Detect which cell encompasses the target text, then output its [X, Y] center coordinate. 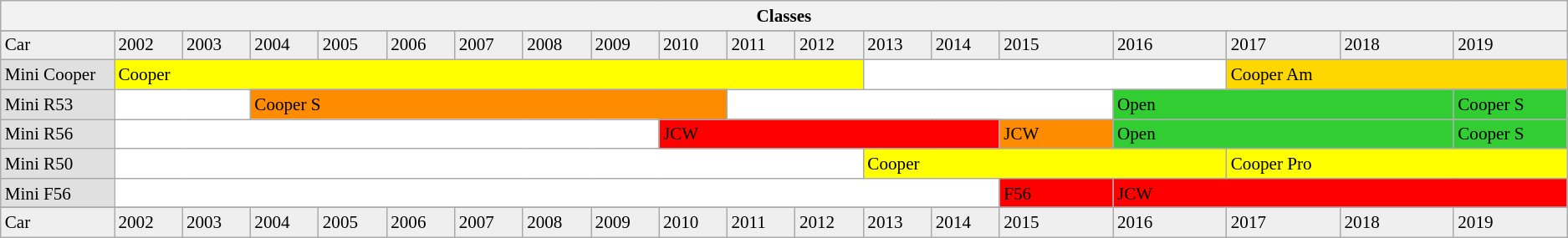
Cooper Pro [1397, 164]
Mini R53 [58, 104]
Classes [784, 15]
Cooper Am [1397, 75]
Mini Cooper [58, 75]
Mini R56 [58, 134]
Mini F56 [58, 192]
F56 [1056, 192]
Mini R50 [58, 164]
